Determine the (X, Y) coordinate at the center of the cell enclosing the given text.  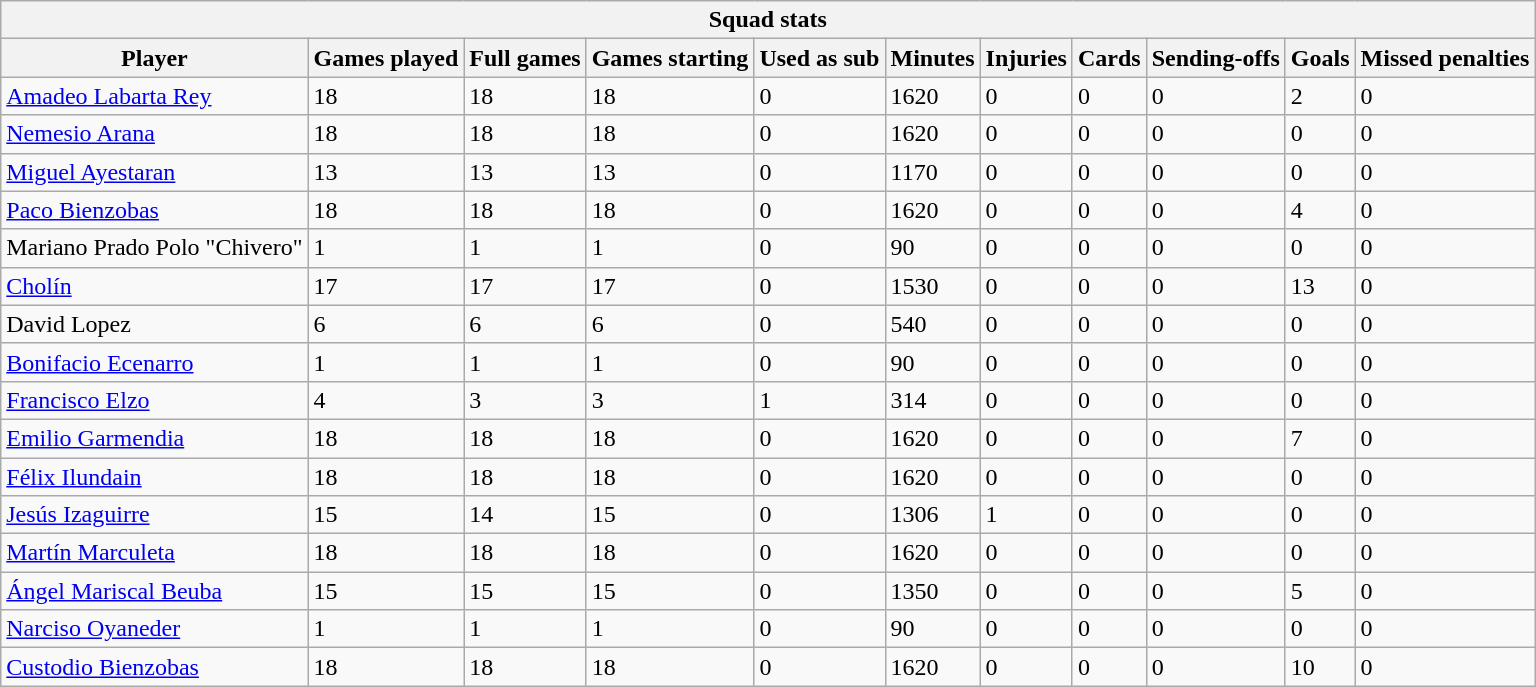
Missed penalties (1445, 58)
540 (932, 324)
10 (1320, 667)
Jesús Izaguirre (154, 515)
Cholín (154, 286)
Minutes (932, 58)
5 (1320, 591)
Squad stats (768, 20)
1306 (932, 515)
Mariano Prado Polo "Chivero" (154, 248)
Paco Bienzobas (154, 210)
Narciso Oyaneder (154, 629)
Ángel Mariscal Beuba (154, 591)
Miguel Ayestaran (154, 172)
1350 (932, 591)
David Lopez (154, 324)
Nemesio Arana (154, 134)
Amadeo Labarta Rey (154, 96)
Félix Ilundain (154, 477)
314 (932, 400)
14 (525, 515)
Games played (386, 58)
Games starting (670, 58)
Used as sub (820, 58)
Full games (525, 58)
1530 (932, 286)
Cards (1109, 58)
Bonifacio Ecenarro (154, 362)
Emilio Garmendia (154, 438)
7 (1320, 438)
Injuries (1026, 58)
Custodio Bienzobas (154, 667)
Sending-offs (1216, 58)
1170 (932, 172)
Francisco Elzo (154, 400)
Martín Marculeta (154, 553)
Goals (1320, 58)
2 (1320, 96)
Player (154, 58)
